Return the (X, Y) coordinate for the center point of the cell that contains the specified text.  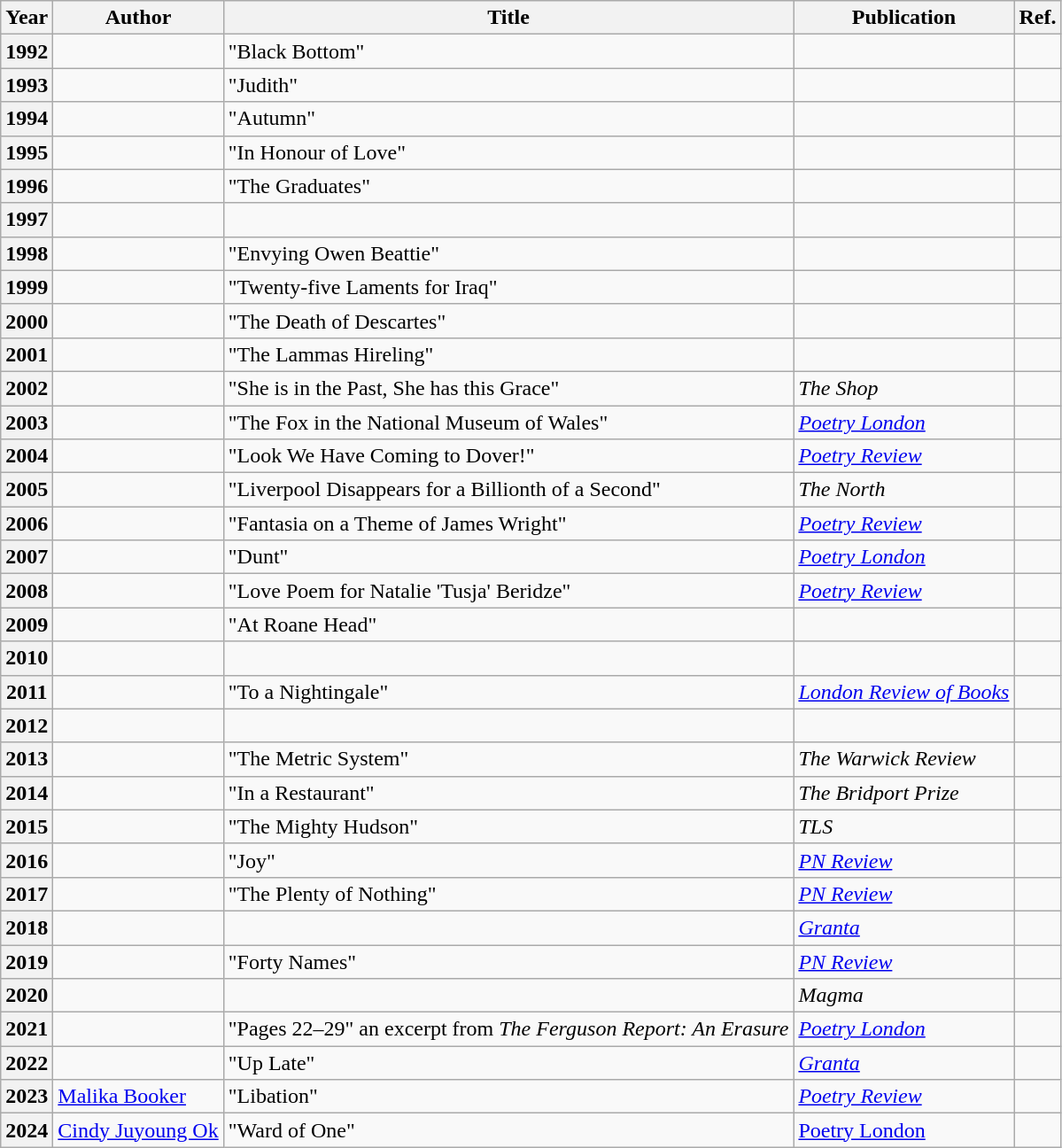
Ref. (1038, 18)
2011 (27, 692)
Title (508, 18)
The North (903, 490)
"The Lammas Hireling" (508, 354)
1997 (27, 220)
Year (27, 18)
2019 (27, 961)
2015 (27, 826)
1999 (27, 287)
The Bridport Prize (903, 793)
2009 (27, 624)
"Forty Names" (508, 961)
2003 (27, 423)
"The Plenty of Nothing" (508, 894)
2013 (27, 759)
2006 (27, 524)
2023 (27, 1097)
"Envying Owen Beattie" (508, 253)
"Libation" (508, 1097)
"Joy" (508, 860)
1995 (27, 152)
"The Fox in the National Museum of Wales" (508, 423)
"Judith" (508, 85)
"In a Restaurant" (508, 793)
2016 (27, 860)
The Warwick Review (903, 759)
"Fantasia on a Theme of James Wright" (508, 524)
2012 (27, 725)
2024 (27, 1130)
2002 (27, 388)
"Black Bottom" (508, 51)
2008 (27, 591)
2004 (27, 456)
The Shop (903, 388)
"The Graduates" (508, 186)
2021 (27, 1029)
TLS (903, 826)
"She is in the Past, She has this Grace" (508, 388)
2001 (27, 354)
"Ward of One" (508, 1130)
2020 (27, 996)
"Liverpool Disappears for a Billionth of a Second" (508, 490)
"In Honour of Love" (508, 152)
"Pages 22–29" an excerpt from The Ferguson Report: An Erasure (508, 1029)
2007 (27, 557)
"The Death of Descartes" (508, 321)
1992 (27, 51)
Cindy Juyoung Ok (138, 1130)
2018 (27, 927)
2000 (27, 321)
"Autumn" (508, 119)
Author (138, 18)
"Dunt" (508, 557)
"Love Poem for Natalie 'Tusja' Beridze" (508, 591)
1993 (27, 85)
2014 (27, 793)
1994 (27, 119)
"At Roane Head" (508, 624)
Malika Booker (138, 1097)
2010 (27, 658)
London Review of Books (903, 692)
Publication (903, 18)
2017 (27, 894)
"Look We Have Coming to Dover!" (508, 456)
1998 (27, 253)
2022 (27, 1063)
"Twenty-five Laments for Iraq" (508, 287)
"The Metric System" (508, 759)
"To a Nightingale" (508, 692)
1996 (27, 186)
"Up Late" (508, 1063)
"The Mighty Hudson" (508, 826)
Magma (903, 996)
2005 (27, 490)
